Search for the cell housing the specified text and yield its (x, y) center coordinate. 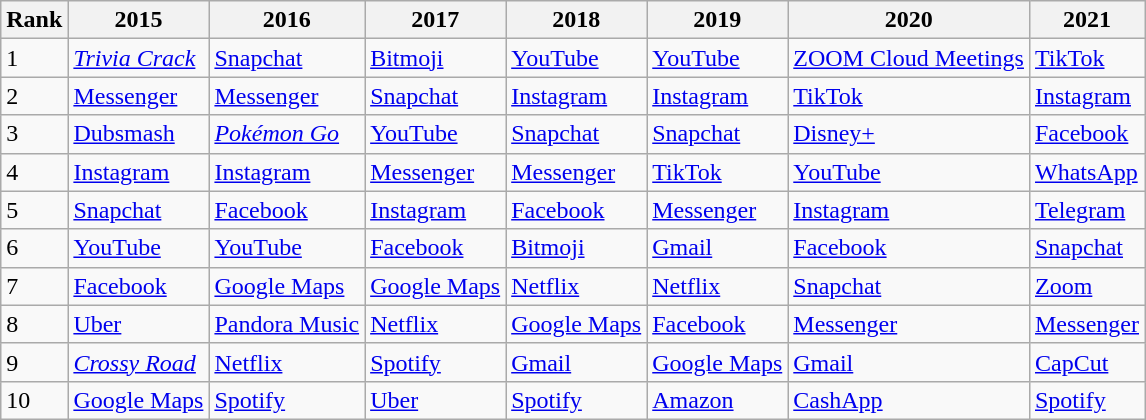
Crossy Road (138, 362)
6 (34, 248)
Disney+ (909, 134)
Telegram (1086, 210)
Trivia Crack (138, 58)
2020 (909, 20)
2016 (287, 20)
2019 (718, 20)
WhatsApp (1086, 172)
8 (34, 324)
Pokémon Go (287, 134)
Pandora Music (287, 324)
Amazon (718, 400)
9 (34, 362)
CashApp (909, 400)
Rank (34, 20)
2021 (1086, 20)
1 (34, 58)
CapCut (1086, 362)
ZOOM Cloud Meetings (909, 58)
7 (34, 286)
Zoom (1086, 286)
10 (34, 400)
2018 (576, 20)
2017 (436, 20)
5 (34, 210)
3 (34, 134)
2015 (138, 20)
2 (34, 96)
4 (34, 172)
Dubsmash (138, 134)
